Locate the cell with the specified text and output its [x, y] center coordinate. 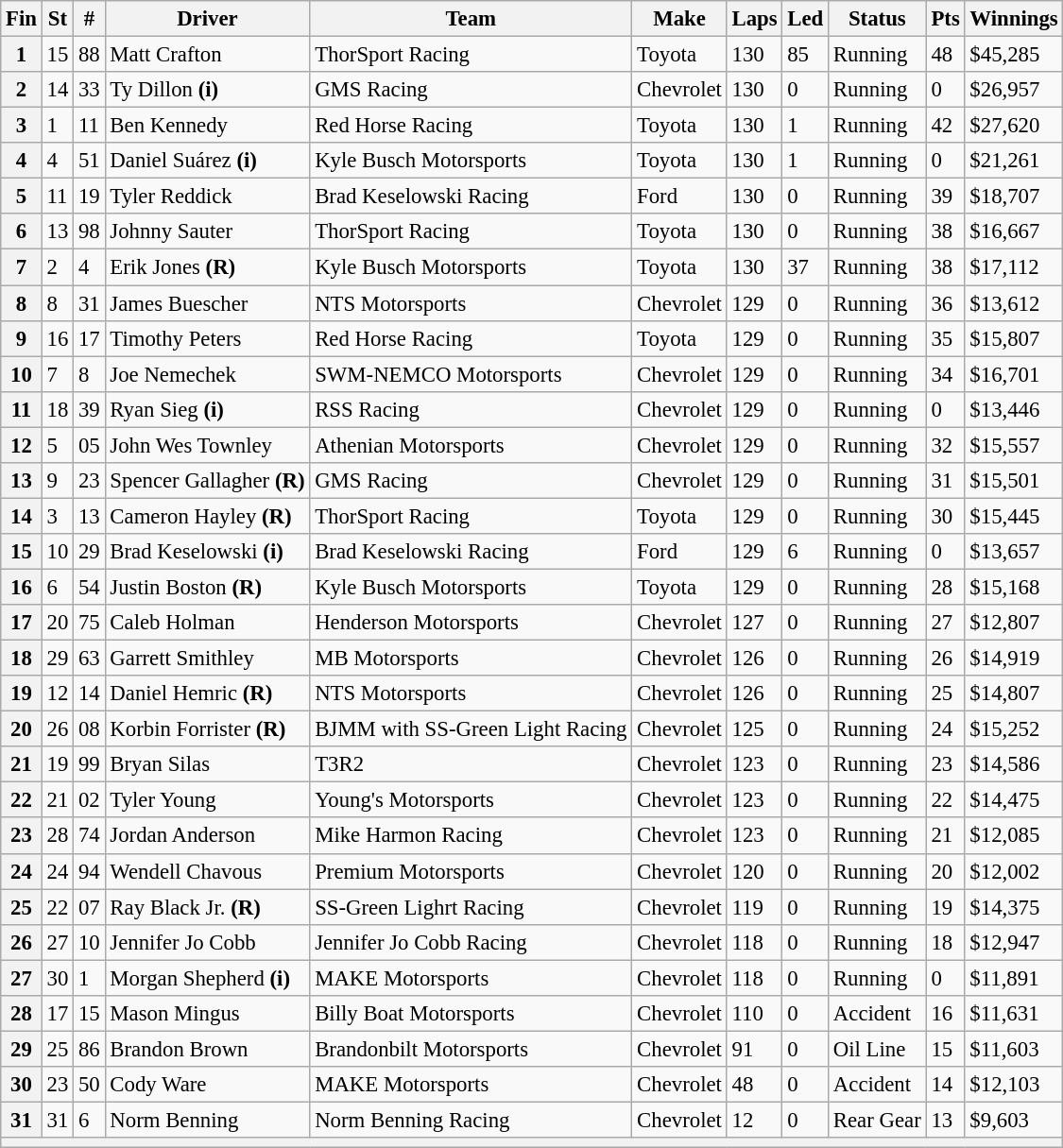
120 [754, 871]
$11,891 [1014, 978]
Johnny Sauter [208, 231]
85 [805, 55]
54 [89, 587]
Bryan Silas [208, 764]
34 [945, 374]
St [57, 19]
T3R2 [471, 764]
Brandonbilt Motorsports [471, 1049]
Ray Black Jr. (R) [208, 907]
$16,701 [1014, 374]
Caleb Holman [208, 623]
Laps [754, 19]
Brad Keselowski (i) [208, 552]
Athenian Motorsports [471, 445]
$45,285 [1014, 55]
110 [754, 1014]
$16,667 [1014, 231]
37 [805, 267]
36 [945, 303]
Tyler Young [208, 800]
$15,557 [1014, 445]
Team [471, 19]
$15,168 [1014, 587]
Status [878, 19]
Morgan Shepherd (i) [208, 978]
119 [754, 907]
32 [945, 445]
127 [754, 623]
Jordan Anderson [208, 836]
RSS Racing [471, 409]
99 [89, 764]
Jennifer Jo Cobb [208, 942]
125 [754, 729]
Ben Kennedy [208, 126]
05 [89, 445]
$15,445 [1014, 516]
$14,375 [1014, 907]
91 [754, 1049]
Ryan Sieg (i) [208, 409]
$21,261 [1014, 161]
$14,919 [1014, 659]
Mason Mingus [208, 1014]
MB Motorsports [471, 659]
Winnings [1014, 19]
Timothy Peters [208, 338]
John Wes Townley [208, 445]
$14,475 [1014, 800]
63 [89, 659]
75 [89, 623]
SS-Green Lighrt Racing [471, 907]
42 [945, 126]
Matt Crafton [208, 55]
Pts [945, 19]
Daniel Hemric (R) [208, 694]
$27,620 [1014, 126]
Young's Motorsports [471, 800]
Garrett Smithley [208, 659]
$11,631 [1014, 1014]
$14,807 [1014, 694]
Norm Benning Racing [471, 1120]
Wendell Chavous [208, 871]
Rear Gear [878, 1120]
$17,112 [1014, 267]
Erik Jones (R) [208, 267]
Cody Ware [208, 1085]
08 [89, 729]
98 [89, 231]
Daniel Suárez (i) [208, 161]
Tyler Reddick [208, 197]
51 [89, 161]
88 [89, 55]
Brandon Brown [208, 1049]
$18,707 [1014, 197]
07 [89, 907]
Ty Dillon (i) [208, 90]
Justin Boston (R) [208, 587]
Mike Harmon Racing [471, 836]
$13,657 [1014, 552]
$15,807 [1014, 338]
$12,103 [1014, 1085]
$12,947 [1014, 942]
$9,603 [1014, 1120]
Joe Nemechek [208, 374]
02 [89, 800]
Norm Benning [208, 1120]
Billy Boat Motorsports [471, 1014]
$26,957 [1014, 90]
74 [89, 836]
33 [89, 90]
Spencer Gallagher (R) [208, 481]
Henderson Motorsports [471, 623]
Make [679, 19]
94 [89, 871]
Fin [22, 19]
$15,501 [1014, 481]
$15,252 [1014, 729]
Oil Line [878, 1049]
BJMM with SS-Green Light Racing [471, 729]
$11,603 [1014, 1049]
James Buescher [208, 303]
Led [805, 19]
50 [89, 1085]
Jennifer Jo Cobb Racing [471, 942]
$12,807 [1014, 623]
# [89, 19]
$12,085 [1014, 836]
$12,002 [1014, 871]
$13,612 [1014, 303]
$13,446 [1014, 409]
Premium Motorsports [471, 871]
$14,586 [1014, 764]
Korbin Forrister (R) [208, 729]
SWM-NEMCO Motorsports [471, 374]
86 [89, 1049]
Cameron Hayley (R) [208, 516]
35 [945, 338]
Driver [208, 19]
